For the text-containing cell, return its midpoint in [X, Y] coordinate format. 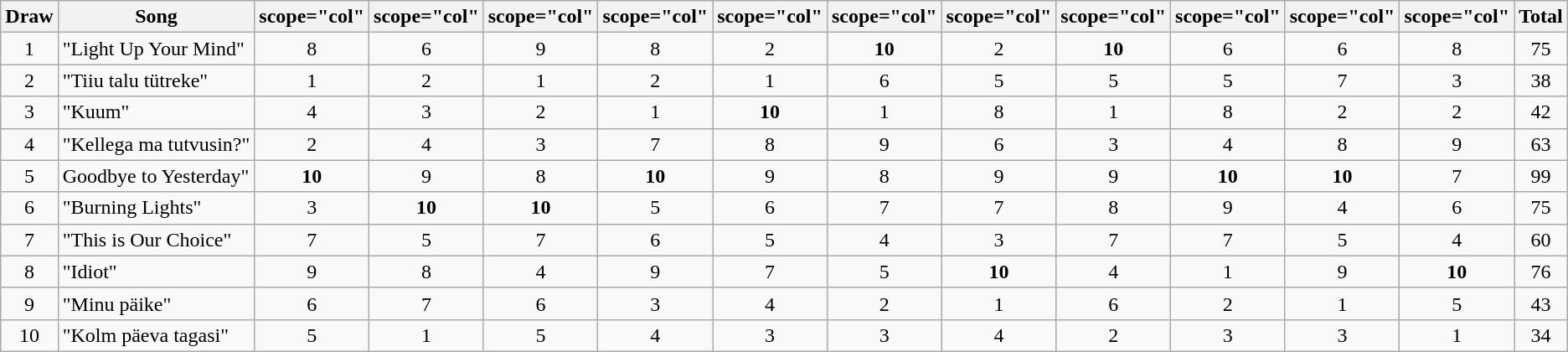
Draw [29, 17]
63 [1541, 144]
60 [1541, 240]
38 [1541, 80]
43 [1541, 303]
"Kolm päeva tagasi" [156, 335]
"Idiot" [156, 272]
"Kellega ma tutvusin?" [156, 144]
42 [1541, 112]
76 [1541, 272]
"This is Our Choice" [156, 240]
Total [1541, 17]
Goodbye to Yesterday" [156, 176]
Song [156, 17]
34 [1541, 335]
99 [1541, 176]
"Minu päike" [156, 303]
"Burning Lights" [156, 208]
"Light Up Your Mind" [156, 49]
"Tiiu talu tütreke" [156, 80]
"Kuum" [156, 112]
